Locate the cell with the specified text and output its [x, y] center coordinate. 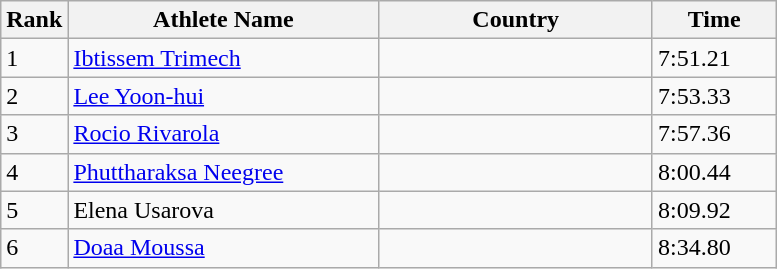
6 [34, 248]
8:09.92 [714, 210]
1 [34, 58]
Doaa Moussa [224, 248]
2 [34, 96]
Rocio Rivarola [224, 134]
Country [516, 20]
5 [34, 210]
7:57.36 [714, 134]
Phuttharaksa Neegree [224, 172]
7:53.33 [714, 96]
8:00.44 [714, 172]
Athlete Name [224, 20]
Elena Usarova [224, 210]
8:34.80 [714, 248]
4 [34, 172]
7:51.21 [714, 58]
Time [714, 20]
Ibtissem Trimech [224, 58]
Rank [34, 20]
3 [34, 134]
Lee Yoon-hui [224, 96]
